From the cell containing the given text, extract its center point as (x, y) coordinate. 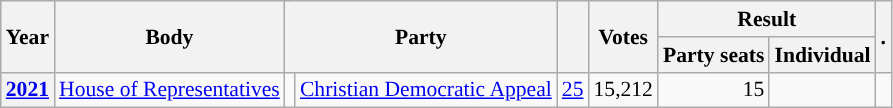
Christian Democratic Appeal (426, 90)
House of Representatives (170, 90)
Body (170, 36)
15,212 (622, 90)
Votes (622, 36)
2021 (28, 90)
Party seats (714, 55)
25 (573, 90)
Individual (822, 55)
Party (421, 36)
15 (714, 90)
Result (767, 19)
. (884, 36)
Year (28, 36)
